Extract the (X, Y) coordinate from the center of the cell holding the provided text.  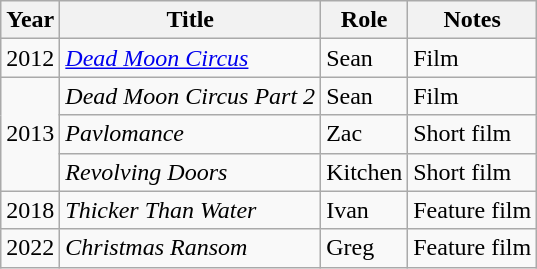
Christmas Ransom (190, 248)
Notes (472, 20)
2022 (30, 248)
Pavlomance (190, 134)
Kitchen (364, 172)
Zac (364, 134)
Role (364, 20)
2012 (30, 58)
2018 (30, 210)
Revolving Doors (190, 172)
Dead Moon Circus (190, 58)
Dead Moon Circus Part 2 (190, 96)
Title (190, 20)
2013 (30, 134)
Greg (364, 248)
Thicker Than Water (190, 210)
Year (30, 20)
Ivan (364, 210)
